Provide the [x, y] coordinate of the cell's center where the given text is located.  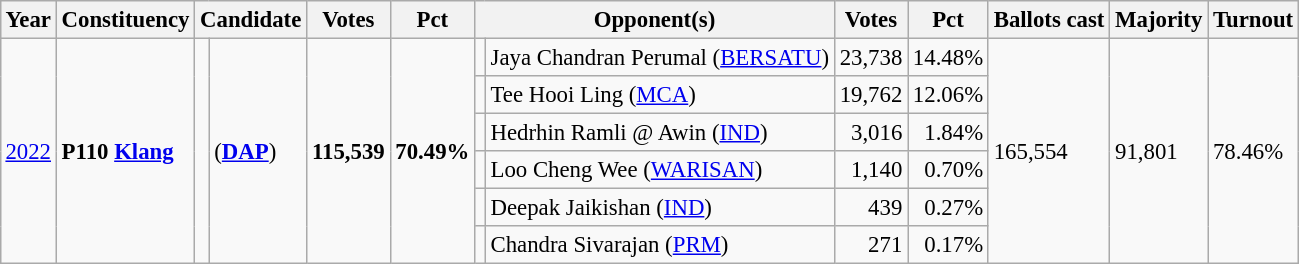
0.70% [948, 170]
P110 Klang [125, 151]
3,016 [870, 133]
1,140 [870, 170]
14.48% [948, 57]
78.46% [1254, 151]
70.49% [432, 151]
439 [870, 208]
Loo Cheng Wee (WARISAN) [660, 170]
2022 [28, 151]
115,539 [348, 151]
165,554 [1048, 151]
Candidate [251, 20]
Constituency [125, 20]
Ballots cast [1048, 20]
19,762 [870, 95]
Hedrhin Ramli @ Awin (IND) [660, 133]
Tee Hooi Ling (MCA) [660, 95]
Turnout [1254, 20]
0.17% [948, 245]
Majority [1159, 20]
271 [870, 245]
23,738 [870, 57]
Year [28, 20]
0.27% [948, 208]
Opponent(s) [655, 20]
Jaya Chandran Perumal (BERSATU) [660, 57]
Deepak Jaikishan (IND) [660, 208]
(DAP) [258, 151]
12.06% [948, 95]
Chandra Sivarajan (PRM) [660, 245]
1.84% [948, 133]
91,801 [1159, 151]
